Return [X, Y] of the center of cell containing provided text 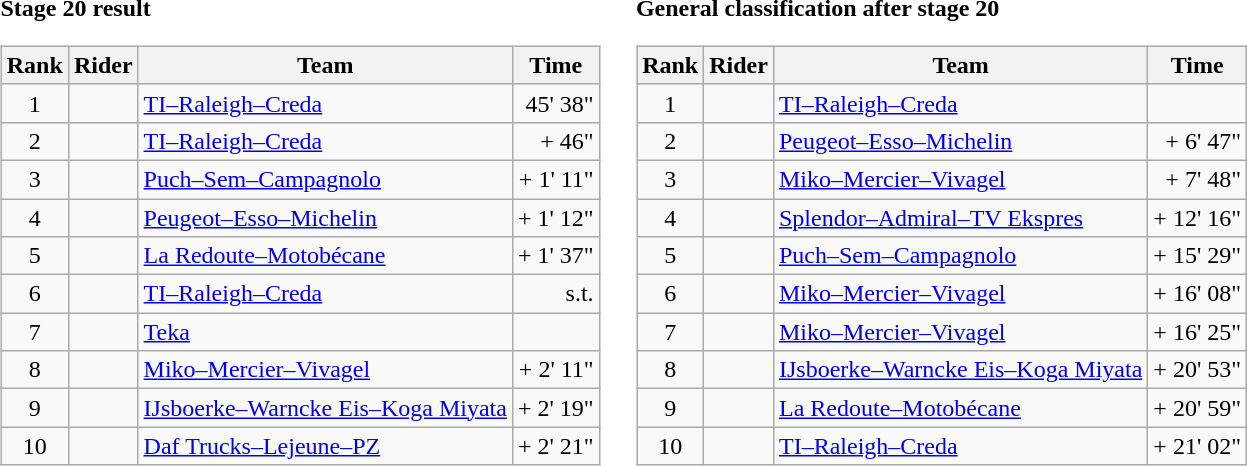
+ 2' 19" [556, 408]
+ 16' 08" [1198, 294]
s.t. [556, 294]
+ 21' 02" [1198, 446]
Splendor–Admiral–TV Ekspres [960, 217]
+ 20' 53" [1198, 370]
+ 1' 11" [556, 179]
+ 16' 25" [1198, 332]
+ 6' 47" [1198, 141]
+ 2' 11" [556, 370]
Teka [325, 332]
+ 1' 12" [556, 217]
+ 7' 48" [1198, 179]
Daf Trucks–Lejeune–PZ [325, 446]
+ 12' 16" [1198, 217]
+ 15' 29" [1198, 256]
+ 2' 21" [556, 446]
+ 20' 59" [1198, 408]
+ 1' 37" [556, 256]
45' 38" [556, 103]
+ 46" [556, 141]
